Search for the cell housing the specified text and yield its [x, y] center coordinate. 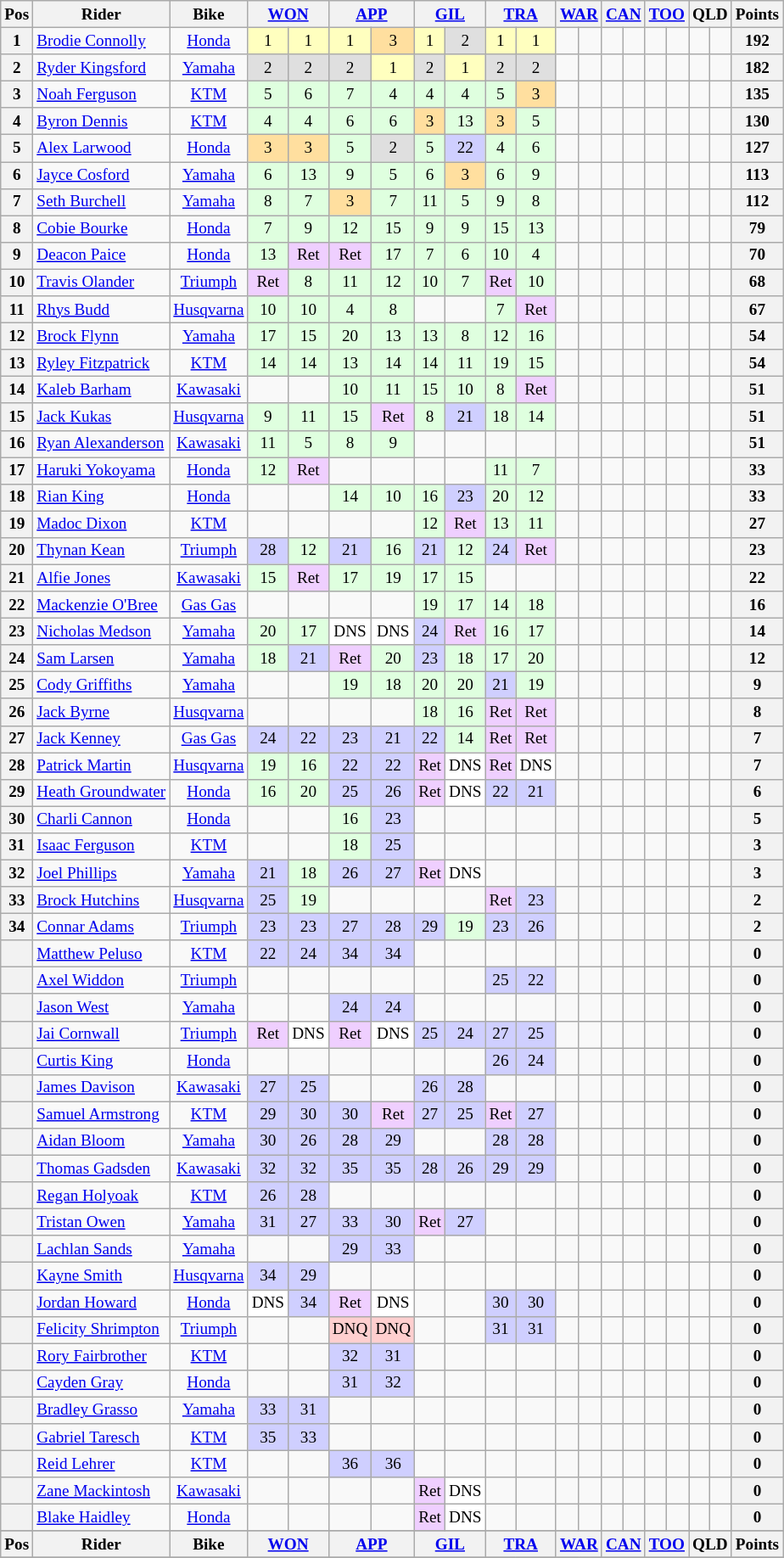
Rory Fairbrother [102, 1357]
Bradley Grasso [102, 1410]
70 [757, 255]
Isaac Ferguson [102, 846]
Patrick Martin [102, 765]
Blake Haidley [102, 1517]
192 [757, 41]
Haruki Yokoyama [102, 470]
Ryley Fitzpatrick [102, 363]
Mackenzie O'Bree [102, 605]
Jayce Cosford [102, 175]
Zane Mackintosh [102, 1491]
Axel Widdon [102, 981]
Gabriel Taresch [102, 1438]
112 [757, 202]
Brodie Connolly [102, 41]
Ryan Alexanderson [102, 444]
130 [757, 121]
Kayne Smith [102, 1276]
Jack Kenney [102, 739]
Tristan Owen [102, 1222]
Curtis King [102, 1062]
Jack Kukas [102, 417]
Seth Burchell [102, 202]
Alfie Jones [102, 578]
Heath Groundwater [102, 793]
Cayden Gray [102, 1383]
Connar Adams [102, 927]
Matthew Peluso [102, 954]
Deacon Paice [102, 255]
Alex Larwood [102, 149]
Felicity Shrimpton [102, 1330]
Jason West [102, 1007]
113 [757, 175]
135 [757, 94]
Lachlan Sands [102, 1249]
Sam Larsen [102, 659]
Thynan Kean [102, 551]
Jai Cornwall [102, 1034]
79 [757, 229]
Brock Flynn [102, 336]
68 [757, 283]
Jordan Howard [102, 1303]
Noah Ferguson [102, 94]
Jack Byrne [102, 712]
Reid Lehrer [102, 1464]
Nicholas Medson [102, 631]
Samuel Armstrong [102, 1115]
Joel Phillips [102, 873]
Ryder Kingsford [102, 68]
Rian King [102, 497]
Cobie Bourke [102, 229]
Regan Holyoak [102, 1196]
Aidan Bloom [102, 1141]
Travis Olander [102, 283]
Rhys Budd [102, 310]
Byron Dennis [102, 121]
Thomas Gadsden [102, 1168]
James Davison [102, 1088]
Brock Hutchins [102, 900]
182 [757, 68]
67 [757, 310]
Madoc Dixon [102, 524]
Kaleb Barham [102, 390]
127 [757, 149]
Cody Griffiths [102, 686]
Charli Cannon [102, 820]
